Identify which cell holds the provided text, then report its [x, y] central coordinate. 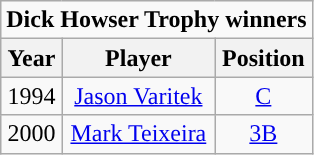
2000 [32, 134]
1994 [32, 96]
Player [138, 58]
C [264, 96]
3B [264, 134]
Position [264, 58]
Dick Howser Trophy winners [156, 20]
Mark Teixeira [138, 134]
Jason Varitek [138, 96]
Year [32, 58]
